Determine the [X, Y] coordinate at the center of the cell enclosing the given text.  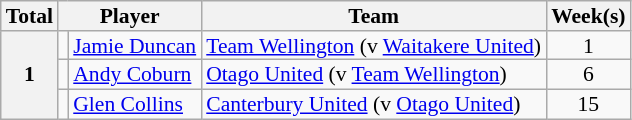
Canterbury United (v Otago United) [374, 105]
Otago United (v Team Wellington) [374, 75]
Week(s) [588, 16]
Jamie Duncan [134, 46]
15 [588, 105]
6 [588, 75]
Total [30, 16]
Team [374, 16]
Player [130, 16]
Glen Collins [134, 105]
Andy Coburn [134, 75]
Team Wellington (v Waitakere United) [374, 46]
